Identify which cell holds the provided text, then report its [x, y] central coordinate. 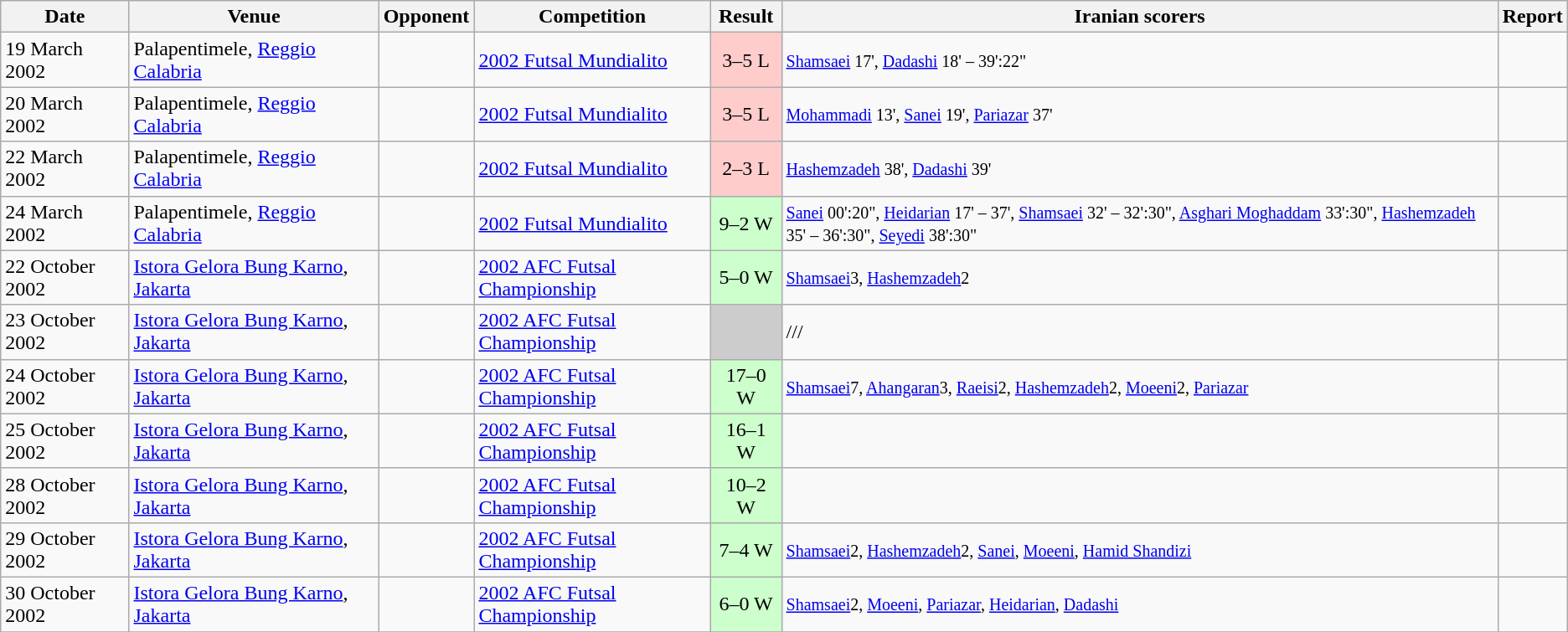
23 October 2002 [65, 331]
Shamsaei2, Hashemzadeh2, Sanei, Moeeni, Hamid Shandizi [1139, 549]
5–0 W [745, 278]
29 October 2002 [65, 549]
22 October 2002 [65, 278]
Venue [254, 17]
24 October 2002 [65, 387]
20 March 2002 [65, 114]
28 October 2002 [65, 496]
Shamsaei2, Moeeni, Pariazar, Heidarian, Dadashi [1139, 604]
17–0 W [745, 387]
Result [745, 17]
Mohammadi 13', Sanei 19', Pariazar 37' [1139, 114]
9–2 W [745, 223]
24 March 2002 [65, 223]
22 March 2002 [65, 169]
25 October 2002 [65, 440]
/// [1139, 331]
Report [1533, 17]
Hashemzadeh 38', Dadashi 39' [1139, 169]
Date [65, 17]
Iranian scorers [1139, 17]
Shamsaei 17', Dadashi 18' – 39':22" [1139, 60]
10–2 W [745, 496]
19 March 2002 [65, 60]
Competition [592, 17]
2–3 L [745, 169]
Shamsaei7, Ahangaran3, Raeisi2, Hashemzadeh2, Moeeni2, Pariazar [1139, 387]
Shamsaei3, Hashemzadeh2 [1139, 278]
30 October 2002 [65, 604]
6–0 W [745, 604]
Sanei 00':20", Heidarian 17' – 37', Shamsaei 32' – 32':30", Asghari Moghaddam 33':30", Hashemzadeh 35' – 36':30", Seyedi 38':30" [1139, 223]
16–1 W [745, 440]
7–4 W [745, 549]
Opponent [426, 17]
